Return [X, Y] of the center of cell containing provided text 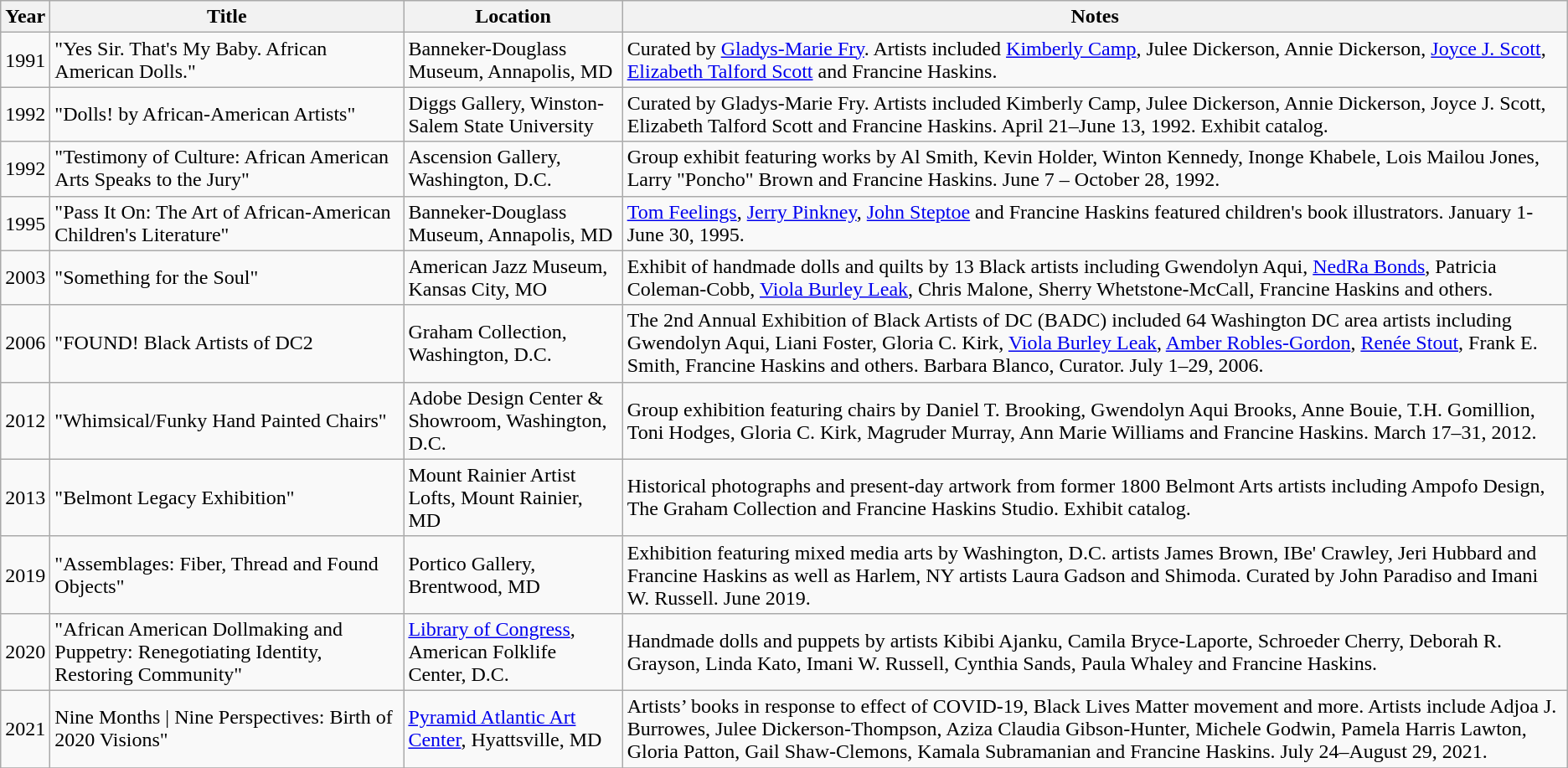
Library of Congress, American Folklife Center, D.C. [513, 652]
2021 [25, 729]
2006 [25, 343]
"Testimony of Culture: African American Arts Speaks to the Jury" [227, 169]
Pyramid Atlantic Art Center, Hyattsville, MD [513, 729]
"Yes Sir. That's My Baby. African American Dolls." [227, 60]
Graham Collection, Washington, D.C. [513, 343]
1995 [25, 223]
2020 [25, 652]
"Something for the Soul" [227, 278]
2013 [25, 497]
Title [227, 17]
2012 [25, 420]
Notes [1095, 17]
Year [25, 17]
2019 [25, 575]
1991 [25, 60]
"Pass It On: The Art of African-American Children's Literature" [227, 223]
Mount Rainier Artist Lofts, Mount Rainier, MD [513, 497]
"Whimsical/Funky Hand Painted Chairs" [227, 420]
Adobe Design Center & Showroom, Washington, D.C. [513, 420]
Nine Months | Nine Perspectives: Birth of 2020 Visions" [227, 729]
American Jazz Museum, Kansas City, MO [513, 278]
"African American Dollmaking and Puppetry: Renegotiating Identity, Restoring Community" [227, 652]
"FOUND! Black Artists of DC2 [227, 343]
Portico Gallery, Brentwood, MD [513, 575]
"Belmont Legacy Exhibition" [227, 497]
Diggs Gallery, Winston-Salem State University [513, 114]
Ascension Gallery, Washington, D.C. [513, 169]
"Assemblages: Fiber, Thread and Found Objects" [227, 575]
"Dolls! by African-American Artists" [227, 114]
Tom Feelings, Jerry Pinkney, John Steptoe and Francine Haskins featured children's book illustrators. January 1-June 30, 1995. [1095, 223]
Location [513, 17]
2003 [25, 278]
